From the cell containing the given text, extract its center point as (X, Y) coordinate. 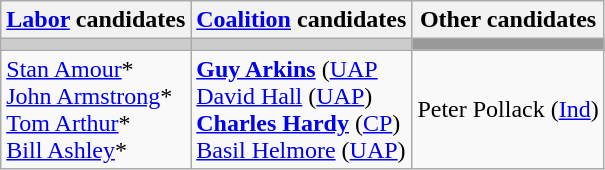
Stan Amour*John Armstrong*Tom Arthur*Bill Ashley* (96, 110)
Peter Pollack (Ind) (508, 110)
Labor candidates (96, 20)
Coalition candidates (302, 20)
Guy Arkins (UAPDavid Hall (UAP)Charles Hardy (CP)Basil Helmore (UAP) (302, 110)
Other candidates (508, 20)
